Detect which cell encompasses the target text, then output its (X, Y) center coordinate. 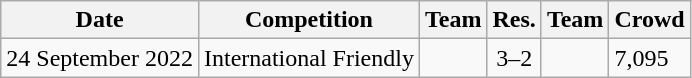
Date (100, 20)
24 September 2022 (100, 58)
3–2 (514, 58)
7,095 (650, 58)
Crowd (650, 20)
Res. (514, 20)
Competition (308, 20)
International Friendly (308, 58)
